Determine the [x, y] coordinate at the center of the cell enclosing the given text.  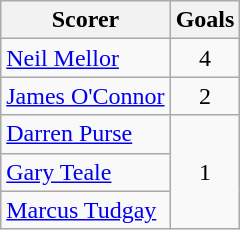
4 [205, 58]
2 [205, 96]
James O'Connor [86, 96]
Marcus Tudgay [86, 210]
1 [205, 172]
Scorer [86, 20]
Neil Mellor [86, 58]
Gary Teale [86, 172]
Goals [205, 20]
Darren Purse [86, 134]
